Extract the [X, Y] coordinate from the center of the cell holding the provided text.  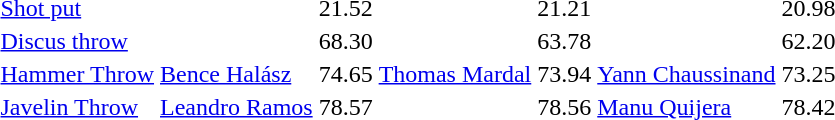
Bence Halász [237, 74]
73.94 [564, 74]
Thomas Mardal [455, 74]
74.65 [346, 74]
68.30 [346, 41]
Yann Chaussinand [686, 74]
63.78 [564, 41]
